Pinpoint the cell where the given text exists, returning its (X, Y) midpoint coordinate. 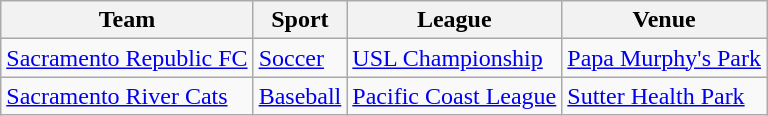
Pacific Coast League (454, 96)
Papa Murphy's Park (664, 58)
Sutter Health Park (664, 96)
Sacramento Republic FC (127, 58)
USL Championship (454, 58)
Soccer (300, 58)
Sport (300, 20)
League (454, 20)
Venue (664, 20)
Baseball (300, 96)
Team (127, 20)
Sacramento River Cats (127, 96)
